For the text-containing cell, return its midpoint in (X, Y) coordinate format. 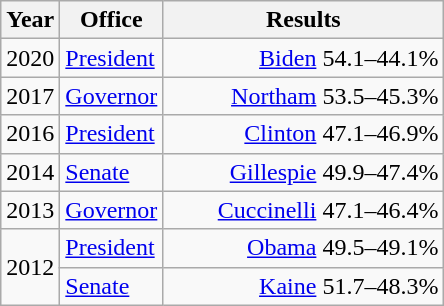
2014 (30, 172)
Biden 54.1–44.1% (304, 58)
Cuccinelli 47.1–46.4% (304, 210)
Gillespie 49.9–47.4% (304, 172)
2017 (30, 96)
Results (304, 20)
2020 (30, 58)
Obama 49.5–49.1% (304, 248)
2013 (30, 210)
Clinton 47.1–46.9% (304, 134)
2016 (30, 134)
Year (30, 20)
2012 (30, 267)
Northam 53.5–45.3% (304, 96)
Office (112, 20)
Kaine 51.7–48.3% (304, 286)
